Capture the cell that displays the provided text and extract its (X, Y) central coordinate. 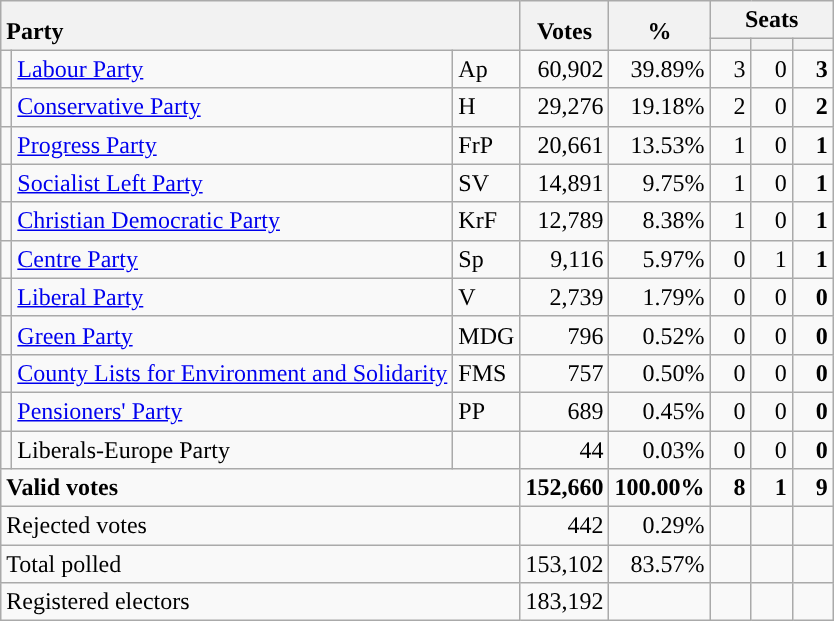
60,902 (564, 69)
Seats (772, 20)
5.97% (660, 259)
Votes (564, 26)
H (486, 107)
12,789 (564, 221)
9.75% (660, 183)
13.53% (660, 145)
0.50% (660, 373)
Rejected votes (260, 526)
Registered electors (260, 602)
% (660, 26)
FrP (486, 145)
8 (730, 488)
796 (564, 335)
Socialist Left Party (232, 183)
V (486, 297)
100.00% (660, 488)
442 (564, 526)
Valid votes (260, 488)
19.18% (660, 107)
1.79% (660, 297)
757 (564, 373)
Christian Democratic Party (232, 221)
8.38% (660, 221)
152,660 (564, 488)
Conservative Party (232, 107)
Liberal Party (232, 297)
Pensioners' Party (232, 411)
County Lists for Environment and Solidarity (232, 373)
14,891 (564, 183)
Centre Party (232, 259)
44 (564, 449)
Progress Party (232, 145)
Labour Party (232, 69)
83.57% (660, 564)
Total polled (260, 564)
FMS (486, 373)
Ap (486, 69)
SV (486, 183)
0.29% (660, 526)
183,192 (564, 602)
0.52% (660, 335)
0.45% (660, 411)
Green Party (232, 335)
2,739 (564, 297)
39.89% (660, 69)
153,102 (564, 564)
MDG (486, 335)
Sp (486, 259)
Liberals-Europe Party (232, 449)
9 (812, 488)
PP (486, 411)
689 (564, 411)
9,116 (564, 259)
Party (260, 26)
20,661 (564, 145)
29,276 (564, 107)
KrF (486, 221)
0.03% (660, 449)
